Pinpoint the cell where the given text exists, returning its [x, y] midpoint coordinate. 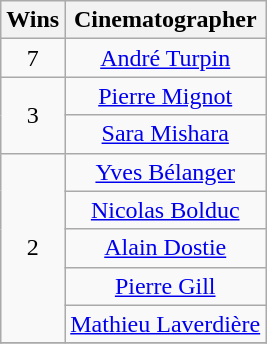
7 [33, 58]
Nicolas Bolduc [166, 210]
Cinematographer [166, 20]
Pierre Gill [166, 286]
Mathieu Laverdière [166, 324]
Sara Mishara [166, 134]
Yves Bélanger [166, 172]
Wins [33, 20]
3 [33, 115]
Pierre Mignot [166, 96]
Alain Dostie [166, 248]
2 [33, 248]
André Turpin [166, 58]
